Extract the (X, Y) coordinate from the center of the cell holding the provided text.  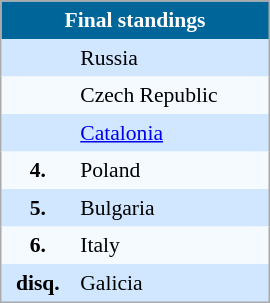
6. (38, 245)
Galicia (172, 283)
Russia (172, 58)
Czech Republic (172, 95)
disq. (38, 283)
Final standings (135, 20)
Italy (172, 245)
5. (38, 208)
Bulgaria (172, 208)
4. (38, 171)
Poland (172, 171)
Catalonia (172, 133)
